Determine the (x, y) coordinate at the center of the cell enclosing the given text.  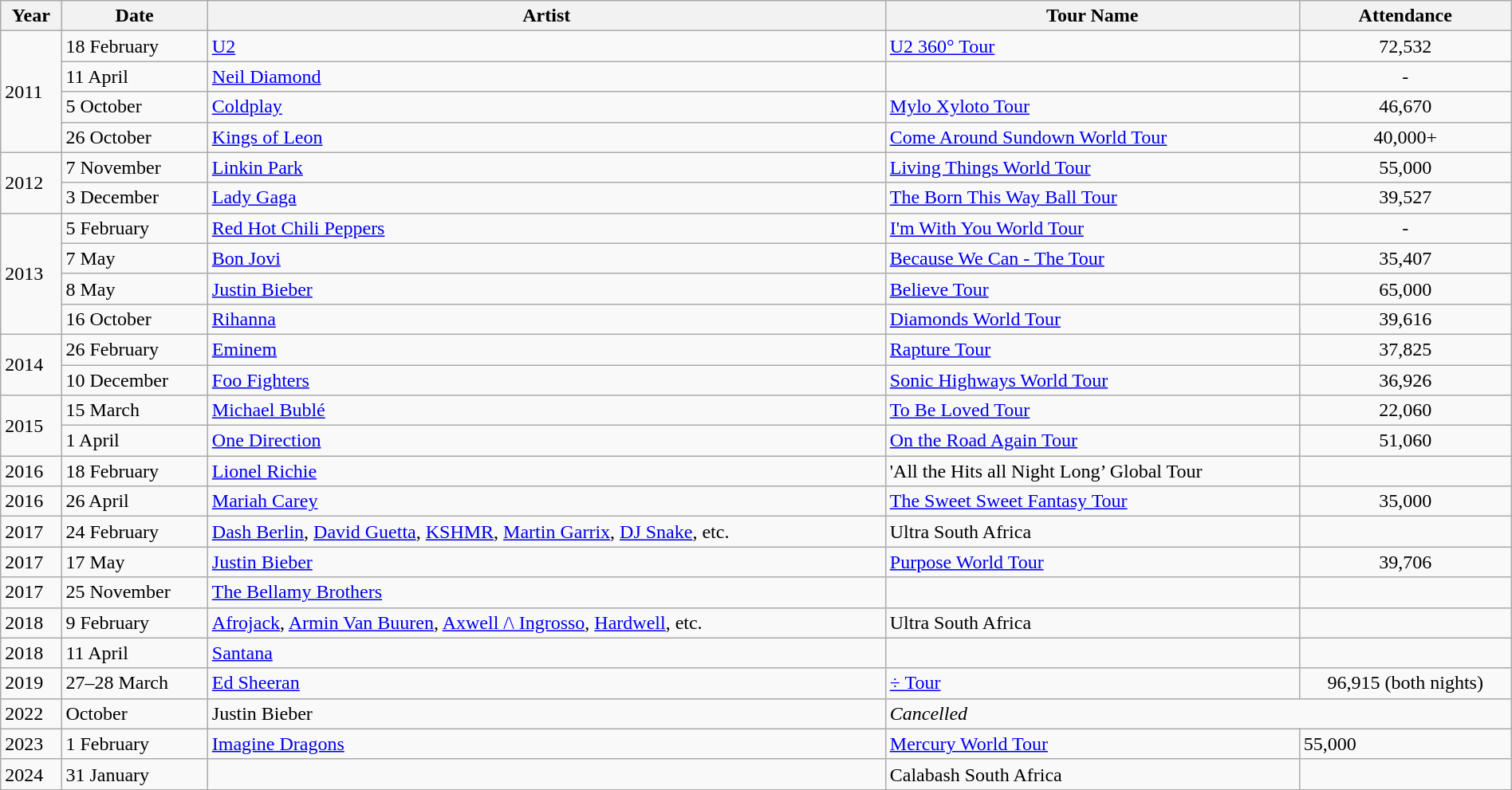
Dash Berlin, David Guetta, KSHMR, Martin Garrix, DJ Snake, etc. (546, 532)
Living Things World Tour (1093, 167)
Rihanna (546, 319)
Year (31, 16)
40,000+ (1405, 137)
Foo Fighters (546, 380)
Bon Jovi (546, 258)
I'm With You World Tour (1093, 228)
10 December (134, 380)
2011 (31, 92)
24 February (134, 532)
Lionel Richie (546, 471)
Purpose World Tour (1093, 562)
October (134, 713)
Afrojack, Armin Van Buuren, Axwell /\ Ingrosso, Hardwell, etc. (546, 623)
65,000 (1405, 289)
2023 (31, 744)
5 February (134, 228)
Neil Diamond (546, 77)
96,915 (both nights) (1405, 683)
16 October (134, 319)
51,060 (1405, 441)
Linkin Park (546, 167)
The Bellamy Brothers (546, 592)
Come Around Sundown World Tour (1093, 137)
Cancelled (1198, 713)
Date (134, 16)
Mercury World Tour (1093, 744)
17 May (134, 562)
One Direction (546, 441)
Coldplay (546, 107)
2015 (31, 426)
Imagine Dragons (546, 744)
Eminem (546, 349)
Red Hot Chili Peppers (546, 228)
22,060 (1405, 411)
On the Road Again Tour (1093, 441)
The Sweet Sweet Fantasy Tour (1093, 501)
2019 (31, 683)
Calabash South Africa (1093, 774)
2012 (31, 183)
Tour Name (1093, 16)
2013 (31, 273)
26 April (134, 501)
1 April (134, 441)
39,616 (1405, 319)
31 January (134, 774)
72,532 (1405, 46)
Lady Gaga (546, 198)
35,000 (1405, 501)
The Born This Way Ball Tour (1093, 198)
7 November (134, 167)
35,407 (1405, 258)
15 March (134, 411)
27–28 March (134, 683)
39,527 (1405, 198)
Mylo Xyloto Tour (1093, 107)
26 February (134, 349)
U2 (546, 46)
Diamonds World Tour (1093, 319)
37,825 (1405, 349)
Sonic Highways World Tour (1093, 380)
Kings of Leon (546, 137)
2014 (31, 364)
Because We Can - The Tour (1093, 258)
Attendance (1405, 16)
Ed Sheeran (546, 683)
9 February (134, 623)
26 October (134, 137)
U2 360° Tour (1093, 46)
25 November (134, 592)
3 December (134, 198)
7 May (134, 258)
46,670 (1405, 107)
1 February (134, 744)
Believe Tour (1093, 289)
5 October (134, 107)
÷ Tour (1093, 683)
Mariah Carey (546, 501)
'All the Hits all Night Long’ Global Tour (1093, 471)
8 May (134, 289)
Santana (546, 653)
36,926 (1405, 380)
Rapture Tour (1093, 349)
2022 (31, 713)
To Be Loved Tour (1093, 411)
Artist (546, 16)
Michael Bublé (546, 411)
2024 (31, 774)
39,706 (1405, 562)
